Detect which cell encompasses the target text, then output its (X, Y) center coordinate. 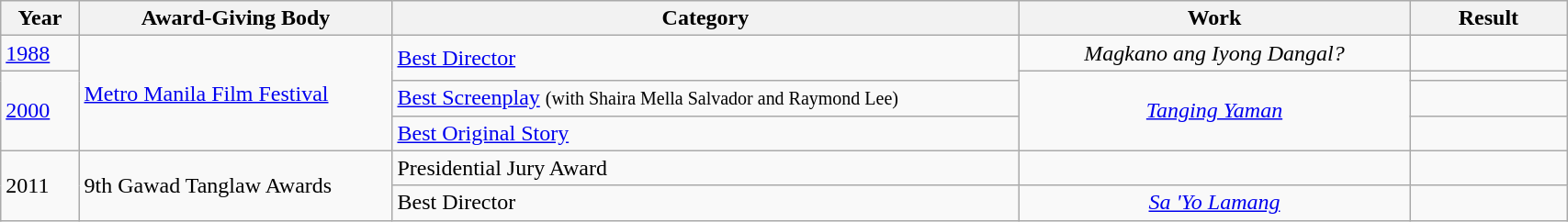
Category (705, 18)
9th Gawad Tanglaw Awards (235, 185)
Work (1214, 18)
Best Screenplay (with Shaira Mella Salvador and Raymond Lee) (705, 98)
1988 (40, 53)
Tanging Yaman (1214, 110)
Presidential Jury Award (705, 168)
2000 (40, 110)
Metro Manila Film Festival (235, 94)
Magkano ang Iyong Dangal? (1214, 53)
2011 (40, 185)
Award-Giving Body (235, 18)
Year (40, 18)
Sa 'Yo Lamang (1214, 203)
Best Original Story (705, 133)
Result (1488, 18)
